From the cell containing the given text, extract its center point as [X, Y] coordinate. 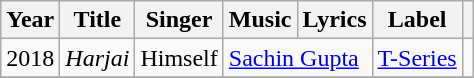
Year [30, 20]
Lyrics [334, 20]
Music [260, 20]
Title [98, 20]
Himself [179, 58]
Label [417, 20]
Singer [179, 20]
Harjai [98, 58]
Sachin Gupta [298, 58]
2018 [30, 58]
T-Series [417, 58]
